Output the (x, y) coordinate of the center of the cell containing the given text.  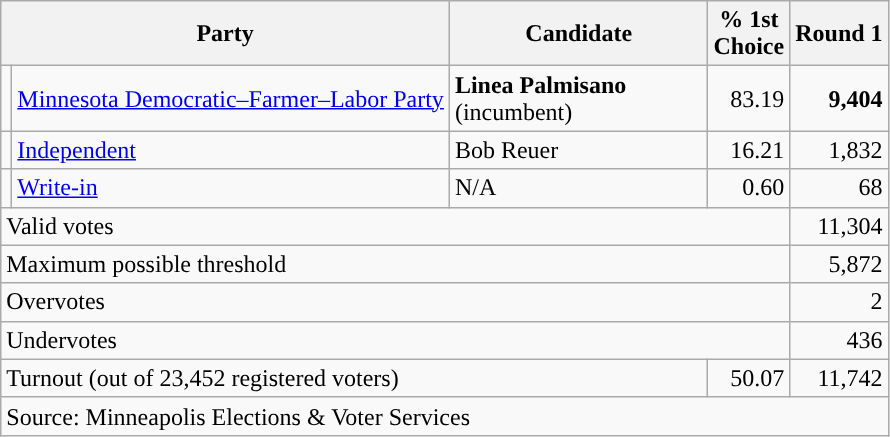
0.60 (749, 188)
Candidate (578, 34)
Independent (231, 150)
9,404 (839, 98)
Write-in (231, 188)
Linea Palmisano (incumbent) (578, 98)
1,832 (839, 150)
436 (839, 340)
Undervotes (396, 340)
11,742 (839, 378)
11,304 (839, 226)
N/A (578, 188)
5,872 (839, 264)
Minnesota Democratic–Farmer–Labor Party (231, 98)
16.21 (749, 150)
Round 1 (839, 34)
Maximum possible threshold (396, 264)
68 (839, 188)
Overvotes (396, 302)
50.07 (749, 378)
Turnout (out of 23,452 registered voters) (354, 378)
% 1stChoice (749, 34)
Valid votes (396, 226)
83.19 (749, 98)
Bob Reuer (578, 150)
2 (839, 302)
Party (226, 34)
Source: Minneapolis Elections & Voter Services (444, 416)
